Return the [X, Y] coordinate for the center point of the cell that contains the specified text.  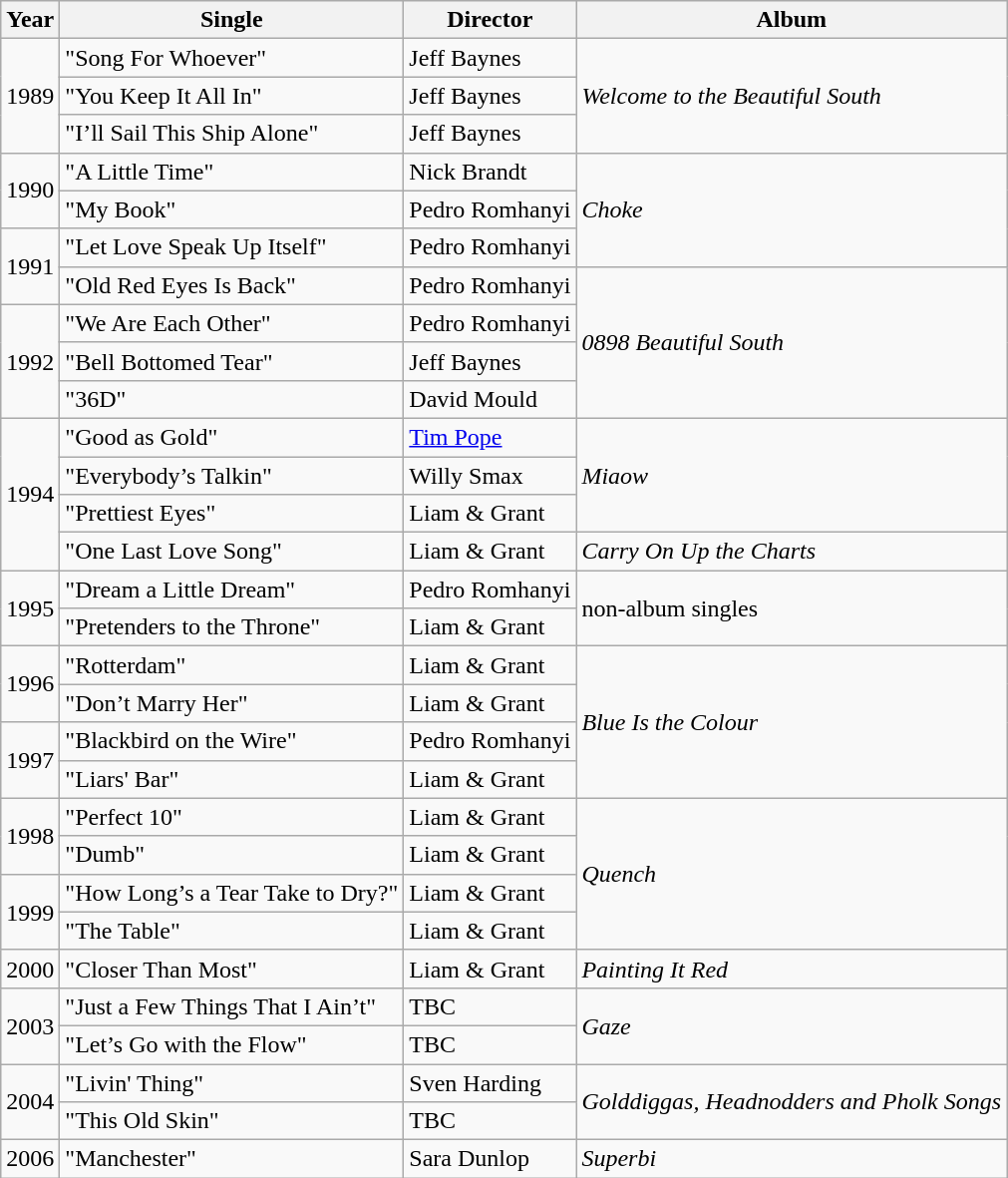
"Dumb" [231, 855]
"Pretenders to the Throne" [231, 627]
"Blackbird on the Wire" [231, 741]
Sara Dunlop [491, 1159]
"Perfect 10" [231, 817]
"Manchester" [231, 1159]
Blue Is the Colour [792, 722]
Gaze [792, 1025]
Carry On Up the Charts [792, 552]
Year [30, 20]
Album [792, 20]
Golddiggas, Headnodders and Pholk Songs [792, 1101]
"Just a Few Things That I Ain’t" [231, 1006]
"Bell Bottomed Tear" [231, 361]
Painting It Red [792, 969]
"Liars' Bar" [231, 779]
"How Long’s a Tear Take to Dry?" [231, 893]
Director [491, 20]
1989 [30, 96]
Welcome to the Beautiful South [792, 96]
Superbi [792, 1159]
"Everybody’s Talkin" [231, 476]
"36D" [231, 399]
1999 [30, 912]
"Good as Gold" [231, 437]
Miaow [792, 475]
"One Last Love Song" [231, 552]
1992 [30, 361]
2006 [30, 1159]
"Dream a Little Dream" [231, 589]
1990 [30, 191]
1994 [30, 494]
David Mould [491, 399]
1996 [30, 684]
Tim Pope [491, 437]
2003 [30, 1025]
non-album singles [792, 608]
1995 [30, 608]
Willy Smax [491, 476]
"Closer Than Most" [231, 969]
"Song For Whoever" [231, 58]
"Livin' Thing" [231, 1082]
Nick Brandt [491, 172]
"Don’t Marry Her" [231, 703]
"The Table" [231, 931]
Single [231, 20]
"We Are Each Other" [231, 323]
"Let’s Go with the Flow" [231, 1044]
"This Old Skin" [231, 1121]
Quench [792, 874]
1991 [30, 266]
"A Little Time" [231, 172]
Sven Harding [491, 1082]
Choke [792, 209]
2000 [30, 969]
"Prettiest Eyes" [231, 514]
"Rotterdam" [231, 665]
0898 Beautiful South [792, 342]
"Old Red Eyes Is Back" [231, 285]
"I’ll Sail This Ship Alone" [231, 134]
"My Book" [231, 209]
2004 [30, 1101]
"You Keep It All In" [231, 96]
1998 [30, 836]
"Let Love Speak Up Itself" [231, 247]
1997 [30, 760]
